Return the [x, y] coordinate for the center point of the cell that contains the specified text.  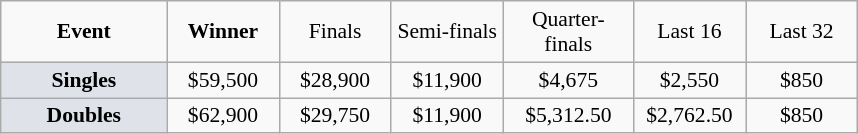
Semi-finals [447, 32]
$2,550 [689, 80]
Last 32 [802, 32]
Event [84, 32]
Quarter-finals [568, 32]
Doubles [84, 116]
$59,500 [223, 80]
$29,750 [335, 116]
Winner [223, 32]
$4,675 [568, 80]
$5,312.50 [568, 116]
$2,762.50 [689, 116]
Last 16 [689, 32]
Singles [84, 80]
Finals [335, 32]
$28,900 [335, 80]
$62,900 [223, 116]
